Scan for the cell matching the given text and deliver its (x, y) coordinate at center. 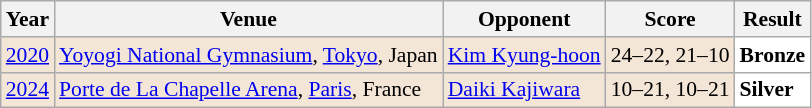
Result (773, 19)
Yoyogi National Gymnasium, Tokyo, Japan (248, 55)
Silver (773, 90)
Daiki Kajiwara (524, 90)
24–22, 21–10 (670, 55)
2024 (28, 90)
Kim Kyung-hoon (524, 55)
10–21, 10–21 (670, 90)
Opponent (524, 19)
Porte de La Chapelle Arena, Paris, France (248, 90)
Venue (248, 19)
2020 (28, 55)
Score (670, 19)
Year (28, 19)
Bronze (773, 55)
